Find where the given text appears and provide that cell's center as [X, Y] coordinate. 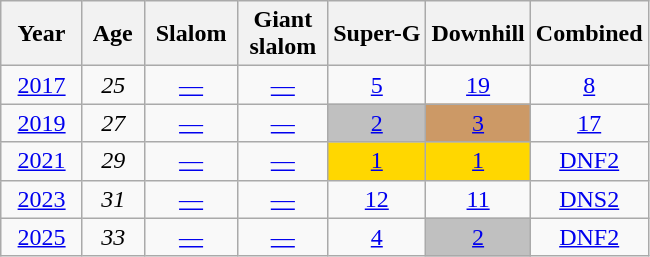
19 [478, 85]
Combined [589, 34]
25 [113, 85]
2021 [42, 161]
17 [589, 123]
2019 [42, 123]
2023 [42, 199]
Year [42, 34]
31 [113, 199]
2025 [42, 237]
11 [478, 199]
5 [377, 85]
Giant slalom [283, 34]
3 [478, 123]
12 [377, 199]
33 [113, 237]
Age [113, 34]
DNS2 [589, 199]
4 [377, 237]
27 [113, 123]
Super-G [377, 34]
29 [113, 161]
8 [589, 85]
Downhill [478, 34]
Slalom [191, 34]
2017 [42, 85]
